Detect which cell encompasses the target text, then output its (x, y) center coordinate. 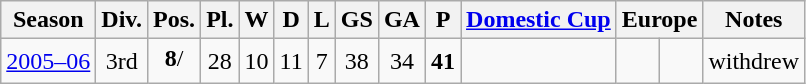
Notes (754, 20)
41 (442, 61)
11 (291, 61)
W (256, 20)
38 (356, 61)
Europe (660, 20)
P (442, 20)
Domestic Cup (539, 20)
GA (402, 20)
Pl. (220, 20)
Div. (122, 20)
28 (220, 61)
10 (256, 61)
3rd (122, 61)
Season (48, 20)
7 (322, 61)
withdrew (754, 61)
2005–06 (48, 61)
Pos. (174, 20)
D (291, 20)
8/ (174, 61)
34 (402, 61)
L (322, 20)
GS (356, 20)
